For the text-containing cell, return its midpoint in [x, y] coordinate format. 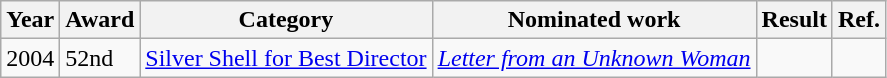
Nominated work [594, 20]
Silver Shell for Best Director [286, 58]
Category [286, 20]
Year [30, 20]
Result [794, 20]
2004 [30, 58]
52nd [100, 58]
Award [100, 20]
Ref. [858, 20]
Letter from an Unknown Woman [594, 58]
